From the cell containing the given text, extract its center point as (X, Y) coordinate. 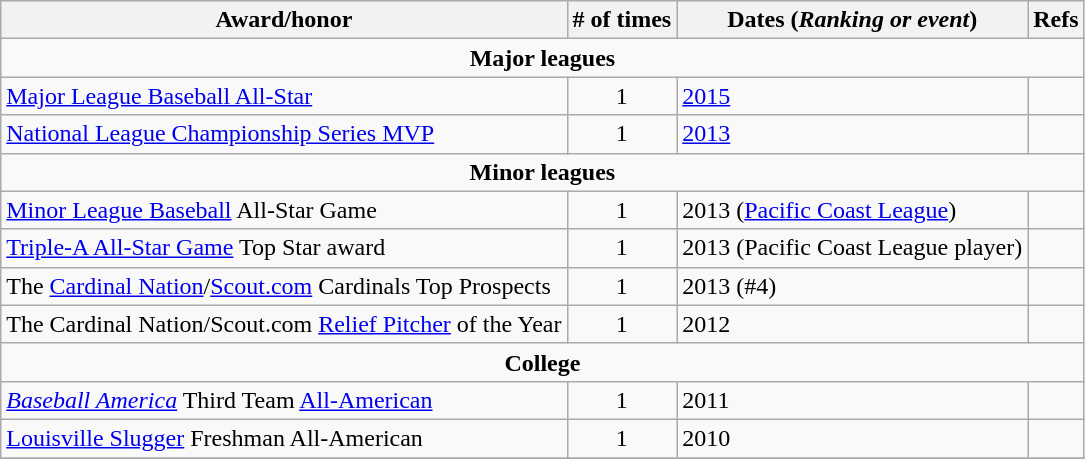
# of times (622, 20)
2013 (Pacific Coast League) (852, 210)
National League Championship Series MVP (284, 134)
2010 (852, 438)
The Cardinal Nation/Scout.com Cardinals Top Prospects (284, 286)
Triple-A All-Star Game Top Star award (284, 248)
2013 (#4) (852, 286)
The Cardinal Nation/Scout.com Relief Pitcher of the Year (284, 324)
Major League Baseball All-Star (284, 96)
Louisville Slugger Freshman All-American (284, 438)
College (542, 362)
Minor leagues (542, 172)
Refs (1056, 20)
2013 (Pacific Coast League player) (852, 248)
Award/honor (284, 20)
Major leagues (542, 58)
2015 (852, 96)
2013 (852, 134)
Minor League Baseball All-Star Game (284, 210)
Dates (Ranking or event) (852, 20)
2012 (852, 324)
2011 (852, 400)
Baseball America Third Team All-American (284, 400)
